From the cell containing the given text, extract its center point as [X, Y] coordinate. 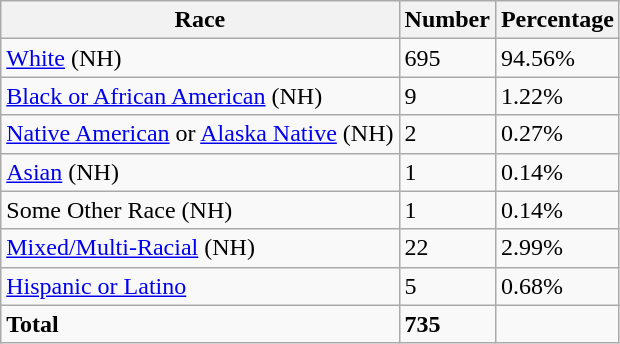
1.22% [557, 96]
0.68% [557, 286]
22 [447, 248]
2 [447, 134]
Some Other Race (NH) [200, 210]
Native American or Alaska Native (NH) [200, 134]
Percentage [557, 20]
9 [447, 96]
Asian (NH) [200, 172]
Hispanic or Latino [200, 286]
0.27% [557, 134]
695 [447, 58]
5 [447, 286]
Race [200, 20]
94.56% [557, 58]
White (NH) [200, 58]
Number [447, 20]
2.99% [557, 248]
Total [200, 324]
Black or African American (NH) [200, 96]
735 [447, 324]
Mixed/Multi-Racial (NH) [200, 248]
